Provide the (x, y) coordinate of the cell's center where the given text is located.  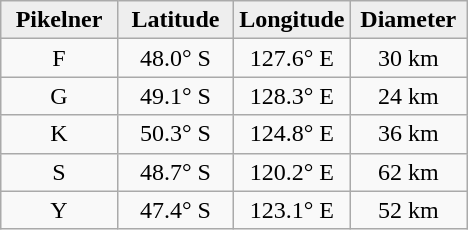
52 km (408, 210)
128.3° E (292, 96)
123.1° E (292, 210)
K (59, 134)
Latitude (175, 20)
62 km (408, 172)
G (59, 96)
47.4° S (175, 210)
Longitude (292, 20)
S (59, 172)
Y (59, 210)
Diameter (408, 20)
48.0° S (175, 58)
124.8° E (292, 134)
30 km (408, 58)
36 km (408, 134)
127.6° E (292, 58)
50.3° S (175, 134)
120.2° E (292, 172)
48.7° S (175, 172)
49.1° S (175, 96)
F (59, 58)
Pikelner (59, 20)
24 km (408, 96)
